Determine the (X, Y) coordinate at the center of the cell enclosing the given text.  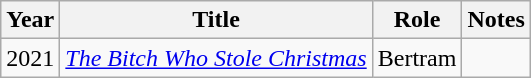
2021 (30, 58)
Year (30, 20)
Title (216, 20)
The Bitch Who Stole Christmas (216, 58)
Role (417, 20)
Bertram (417, 58)
Notes (496, 20)
